Detect which cell encompasses the target text, then output its [x, y] center coordinate. 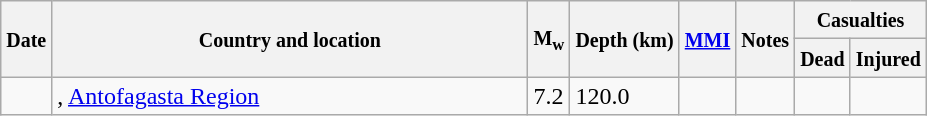
Casualties [861, 20]
Injured [888, 58]
MMI [708, 39]
, Antofagasta Region [290, 96]
7.2 [549, 96]
120.0 [624, 96]
Country and location [290, 39]
Mw [549, 39]
Depth (km) [624, 39]
Dead [823, 58]
Notes [766, 39]
Date [26, 39]
